For the text-containing cell, return its midpoint in [x, y] coordinate format. 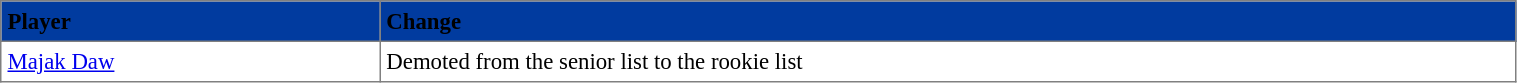
Majak Daw [190, 61]
Player [190, 21]
Change [948, 21]
Demoted from the senior list to the rookie list [948, 61]
